Pinpoint the cell where the given text exists, returning its (x, y) midpoint coordinate. 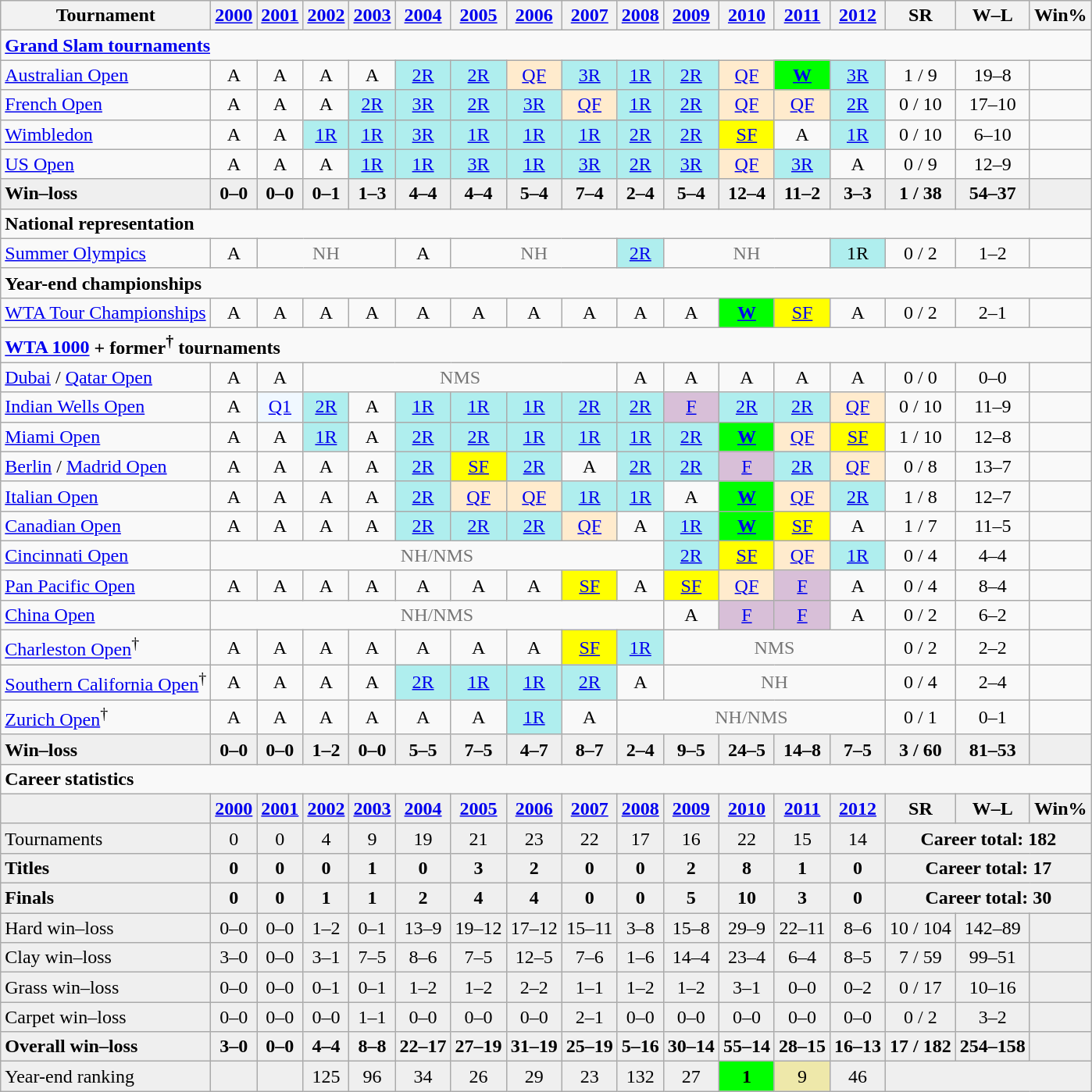
Titles (106, 868)
Carpet win–loss (106, 1017)
1 / 38 (921, 194)
8 (747, 868)
6–4 (801, 958)
6–10 (992, 134)
Year-end championships (546, 283)
12–5 (534, 958)
31–19 (534, 1047)
Q1 (280, 407)
34 (423, 1076)
17–12 (534, 928)
15–8 (691, 928)
29–9 (747, 928)
22–17 (423, 1047)
Year-end ranking (106, 1076)
19 (423, 838)
3–3 (858, 194)
28–15 (801, 1047)
22–11 (801, 928)
Charleston Open† (106, 648)
Southern California Open† (106, 683)
11–2 (801, 194)
Italian Open (106, 496)
19–12 (478, 928)
6–2 (992, 615)
0 / 8 (921, 466)
Overall win–loss (106, 1047)
Career statistics (546, 779)
Cincinnati Open (106, 555)
0 / 17 (921, 987)
8–5 (858, 958)
16–13 (858, 1047)
7–4 (589, 194)
125 (327, 1076)
29 (534, 1076)
8–8 (372, 1047)
12–7 (992, 496)
26 (478, 1076)
46 (858, 1076)
US Open (106, 164)
1 / 10 (921, 437)
12–9 (992, 164)
23–4 (747, 958)
Australian Open (106, 75)
14–4 (691, 958)
10–16 (992, 987)
0 / 9 (921, 164)
Berlin / Madrid Open (106, 466)
National representation (546, 223)
13–9 (423, 928)
WTA 1000 + former† tournaments (546, 345)
Dubai / Qatar Open (106, 377)
96 (372, 1076)
China Open (106, 615)
3–8 (641, 928)
5–16 (641, 1047)
99–51 (992, 958)
Career total: 30 (989, 898)
0 / 0 (921, 377)
Clay win–loss (106, 958)
Career total: 182 (989, 838)
15–11 (589, 928)
7 / 59 (921, 958)
1 / 8 (921, 496)
0 / 1 (921, 717)
Wimbledon (106, 134)
21 (478, 838)
17–10 (992, 105)
Summer Olympics (106, 253)
3–2 (992, 1017)
11–9 (992, 407)
81–53 (992, 749)
Indian Wells Open (106, 407)
17 / 182 (921, 1047)
1–3 (372, 194)
16 (691, 838)
1 / 7 (921, 526)
Hard win–loss (106, 928)
Tournament (106, 16)
19–8 (992, 75)
12–4 (747, 194)
1 / 9 (921, 75)
8–7 (589, 749)
Zurich Open† (106, 717)
Career total: 17 (989, 868)
1–6 (641, 958)
Grass win–loss (106, 987)
15 (801, 838)
8–4 (992, 585)
14 (858, 838)
Pan Pacific Open (106, 585)
132 (641, 1076)
9–5 (691, 749)
27–19 (478, 1047)
4–7 (534, 749)
Finals (106, 898)
7–6 (589, 958)
5–5 (423, 749)
Miami Open (106, 437)
13–7 (992, 466)
10 (747, 898)
142–89 (992, 928)
12–8 (992, 437)
30–14 (691, 1047)
0–2 (858, 987)
24–5 (747, 749)
11–5 (992, 526)
55–14 (747, 1047)
254–158 (992, 1047)
Canadian Open (106, 526)
27 (691, 1076)
10 / 104 (921, 928)
Grand Slam tournaments (546, 45)
14–8 (801, 749)
25–19 (589, 1047)
17 (641, 838)
5 (691, 898)
WTA Tour Championships (106, 312)
French Open (106, 105)
3 / 60 (921, 749)
Tournaments (106, 838)
54–37 (992, 194)
